Capture the cell that displays the provided text and extract its (X, Y) central coordinate. 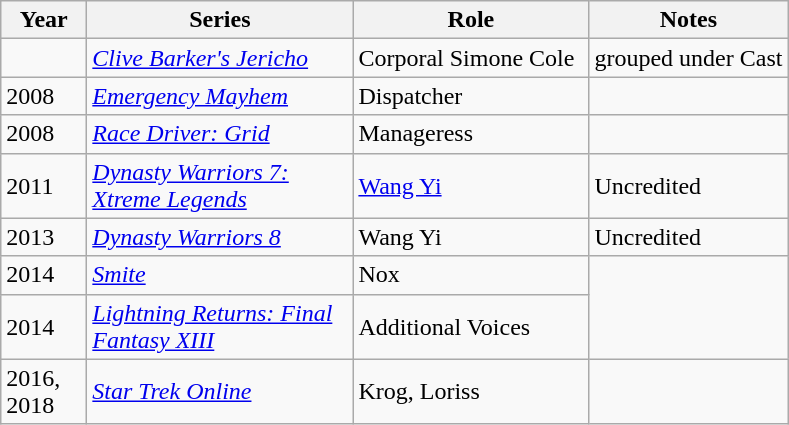
Emergency Mayhem (220, 96)
2016, 2018 (44, 392)
Nox (471, 275)
2011 (44, 186)
Series (220, 20)
Clive Barker's Jericho (220, 58)
Race Driver: Grid (220, 134)
Dynasty Warriors 8 (220, 237)
2013 (44, 237)
grouped under Cast (688, 58)
Star Trek Online (220, 392)
Lightning Returns: Final Fantasy XIII (220, 326)
Krog, Loriss (471, 392)
Corporal Simone Cole (471, 58)
Year (44, 20)
Manageress (471, 134)
Role (471, 20)
Smite (220, 275)
Dispatcher (471, 96)
Additional Voices (471, 326)
Dynasty Warriors 7: Xtreme Legends (220, 186)
Notes (688, 20)
